Locate the cell with the specified text and output its (X, Y) center coordinate. 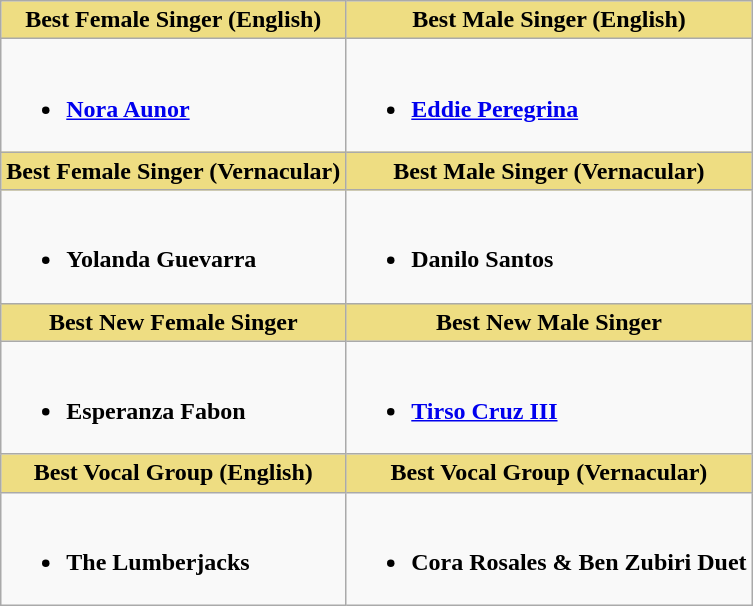
Best Male Singer (English) (549, 20)
Eddie Peregrina (549, 96)
Best New Female Singer (174, 322)
Best Vocal Group (English) (174, 473)
Best New Male Singer (549, 322)
Danilo Santos (549, 246)
Best Male Singer (Vernacular) (549, 171)
Best Vocal Group (Vernacular) (549, 473)
Tirso Cruz III (549, 398)
Cora Rosales & Ben Zubiri Duet (549, 548)
Best Female Singer (English) (174, 20)
Nora Aunor (174, 96)
Best Female Singer (Vernacular) (174, 171)
The Lumberjacks (174, 548)
Esperanza Fabon (174, 398)
Yolanda Guevarra (174, 246)
